Identify which cell holds the provided text, then report its (x, y) central coordinate. 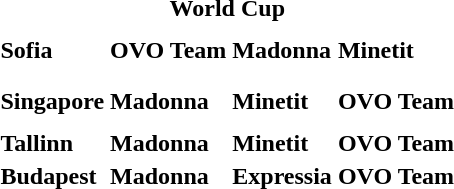
OVO Team (168, 50)
